Output the [x, y] coordinate of the center of the cell containing the given text.  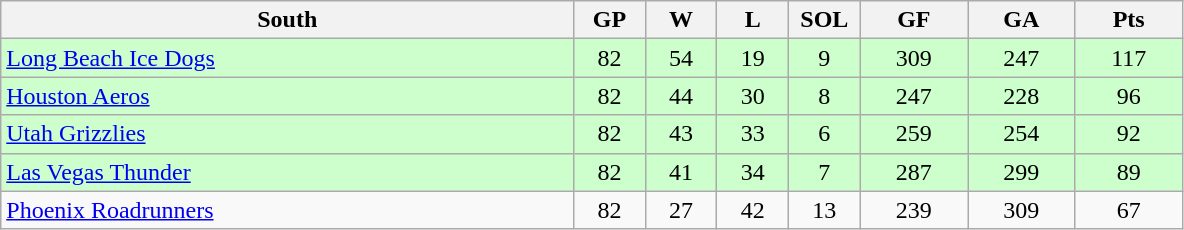
259 [914, 134]
SOL [825, 20]
67 [1129, 210]
7 [825, 172]
117 [1129, 58]
Utah Grizzlies [288, 134]
34 [753, 172]
GP [610, 20]
GA [1022, 20]
South [288, 20]
Las Vegas Thunder [288, 172]
287 [914, 172]
8 [825, 96]
43 [681, 134]
299 [1022, 172]
44 [681, 96]
228 [1022, 96]
33 [753, 134]
239 [914, 210]
54 [681, 58]
Houston Aeros [288, 96]
41 [681, 172]
GF [914, 20]
6 [825, 134]
89 [1129, 172]
92 [1129, 134]
13 [825, 210]
W [681, 20]
27 [681, 210]
42 [753, 210]
19 [753, 58]
9 [825, 58]
96 [1129, 96]
Pts [1129, 20]
Phoenix Roadrunners [288, 210]
L [753, 20]
Long Beach Ice Dogs [288, 58]
254 [1022, 134]
30 [753, 96]
